Search for the cell housing the specified text and yield its (X, Y) center coordinate. 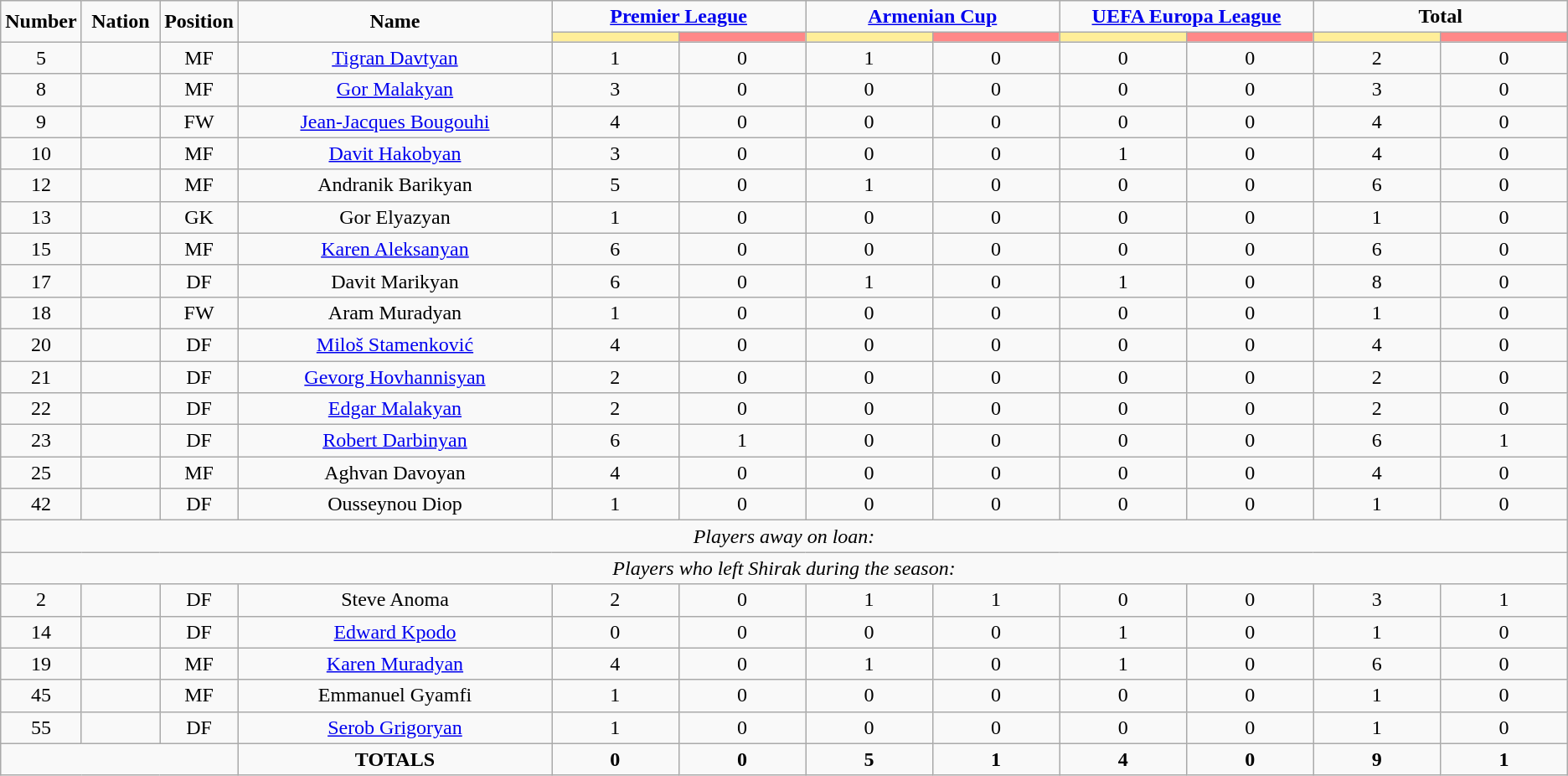
14 (41, 632)
15 (41, 249)
Serob Grigoryan (395, 727)
Armenian Cup (933, 17)
UEFA Europa League (1186, 17)
Gor Elyazyan (395, 217)
Jean-Jacques Bougouhi (395, 122)
20 (41, 344)
Nation (121, 22)
Davit Hakobyan (395, 153)
18 (41, 313)
Steve Anoma (395, 600)
Edgar Malakyan (395, 409)
Position (199, 22)
55 (41, 727)
Edward Kpodo (395, 632)
22 (41, 409)
Players who left Shirak during the season: (784, 568)
Miloš Stamenković (395, 344)
Davit Marikyan (395, 281)
TOTALS (395, 759)
13 (41, 217)
17 (41, 281)
12 (41, 185)
10 (41, 153)
25 (41, 473)
Gevorg Hovhannisyan (395, 376)
42 (41, 504)
Gor Malakyan (395, 90)
GK (199, 217)
Tigran Davtyan (395, 58)
Andranik Barikyan (395, 185)
Aghvan Davoyan (395, 473)
Total (1441, 17)
23 (41, 441)
Robert Darbinyan (395, 441)
Aram Muradyan (395, 313)
Number (41, 22)
Karen Muradyan (395, 664)
45 (41, 696)
21 (41, 376)
19 (41, 664)
Ousseynou Diop (395, 504)
Emmanuel Gyamfi (395, 696)
Premier League (678, 17)
Name (395, 22)
Players away on loan: (784, 536)
Karen Aleksanyan (395, 249)
